Determine the (x, y) coordinate at the center of the cell enclosing the given text.  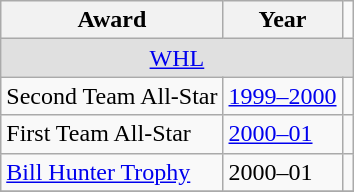
Second Team All-Star (112, 96)
WHL (177, 58)
Bill Hunter Trophy (112, 172)
Award (112, 20)
First Team All-Star (112, 134)
1999–2000 (282, 96)
Year (282, 20)
